Identify which cell holds the provided text, then report its [x, y] central coordinate. 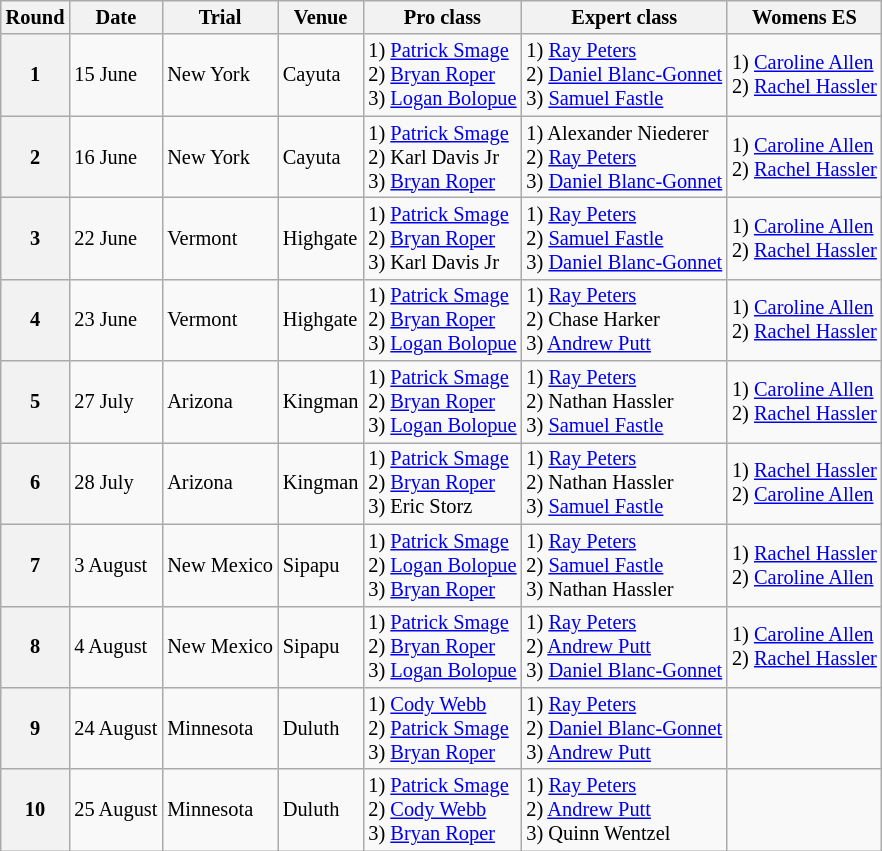
Trial [220, 17]
22 June [116, 238]
1 [36, 75]
4 [36, 320]
5 [36, 402]
1) Patrick Smage 2) Karl Davis Jr 3) Bryan Roper [442, 157]
1) Ray Peters 2) Andrew Putt 3) Daniel Blanc-Gonnet [624, 647]
Venue [321, 17]
1) Cody Webb 2) Patrick Smage 3) Bryan Roper [442, 728]
1) Alexander Niederer 2) Ray Peters 3) Daniel Blanc-Gonnet [624, 157]
9 [36, 728]
1) Ray Peters 2) Samuel Fastle 3) Nathan Hassler [624, 565]
3 [36, 238]
10 [36, 810]
1) Ray Peters 2) Daniel Blanc-Gonnet 3) Andrew Putt [624, 728]
4 August [116, 647]
27 July [116, 402]
1) Patrick Smage 2) Bryan Roper 3) Eric Storz [442, 483]
1) Ray Peters 2) Daniel Blanc-Gonnet 3) Samuel Fastle [624, 75]
15 June [116, 75]
Expert class [624, 17]
1) Ray Peters 2) Chase Harker 3) Andrew Putt [624, 320]
2 [36, 157]
Date [116, 17]
25 August [116, 810]
8 [36, 647]
3 August [116, 565]
23 June [116, 320]
Womens ES [804, 17]
1) Ray Peters 2) Andrew Putt 3) Quinn Wentzel [624, 810]
Round [36, 17]
28 July [116, 483]
1) Ray Peters 2) Samuel Fastle 3) Daniel Blanc-Gonnet [624, 238]
1) Patrick Smage 2) Logan Bolopue 3) Bryan Roper [442, 565]
1) Patrick Smage 2) Cody Webb 3) Bryan Roper [442, 810]
Pro class [442, 17]
16 June [116, 157]
1) Patrick Smage 2) Bryan Roper 3) Karl Davis Jr [442, 238]
24 August [116, 728]
6 [36, 483]
7 [36, 565]
